Capture the cell that displays the provided text and extract its (X, Y) central coordinate. 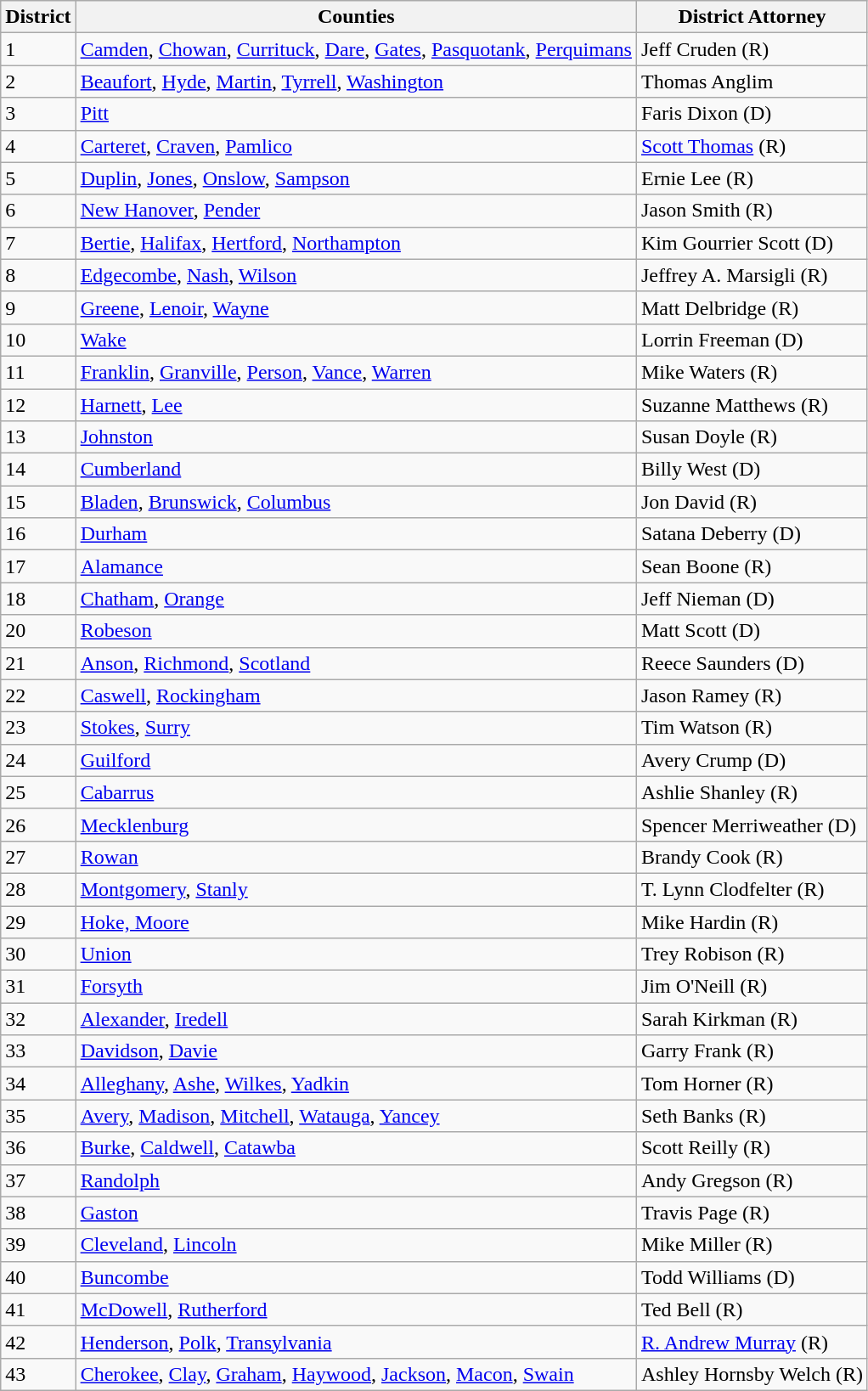
Mecklenburg (356, 825)
33 (38, 1051)
38 (38, 1213)
Anson, Richmond, Scotland (356, 663)
7 (38, 243)
Gaston (356, 1213)
13 (38, 437)
20 (38, 631)
30 (38, 955)
15 (38, 502)
Forsyth (356, 987)
Trey Robison (R) (752, 955)
Alexander, Iredell (356, 1019)
Matt Scott (D) (752, 631)
Edgecombe, Nash, Wilson (356, 275)
Cabarrus (356, 792)
24 (38, 760)
Ernie Lee (R) (752, 178)
Alleghany, Ashe, Wilkes, Yadkin (356, 1084)
22 (38, 695)
Guilford (356, 760)
Scott Thomas (R) (752, 146)
Kim Gourrier Scott (D) (752, 243)
Buncombe (356, 1277)
Jeff Nieman (D) (752, 599)
Camden, Chowan, Currituck, Dare, Gates, Pasquotank, Perquimans (356, 49)
Duplin, Jones, Onslow, Sampson (356, 178)
4 (38, 146)
Durham (356, 534)
Thomas Anglim (752, 82)
Counties (356, 17)
Jeff Cruden (R) (752, 49)
Bladen, Brunswick, Columbus (356, 502)
Ashlie Shanley (R) (752, 792)
10 (38, 340)
31 (38, 987)
Cherokee, Clay, Graham, Haywood, Jackson, Macon, Swain (356, 1374)
28 (38, 889)
25 (38, 792)
Travis Page (R) (752, 1213)
Jason Ramey (R) (752, 695)
Mike Waters (R) (752, 372)
T. Lynn Clodfelter (R) (752, 889)
35 (38, 1116)
26 (38, 825)
Henderson, Polk, Transylvania (356, 1342)
Seth Banks (R) (752, 1116)
21 (38, 663)
McDowell, Rutherford (356, 1309)
Montgomery, Stanly (356, 889)
3 (38, 114)
42 (38, 1342)
Bertie, Halifax, Hertford, Northampton (356, 243)
Chatham, Orange (356, 599)
Scott Reilly (R) (752, 1148)
Garry Frank (R) (752, 1051)
Jon David (R) (752, 502)
40 (38, 1277)
Sean Boone (R) (752, 566)
Union (356, 955)
Stokes, Surry (356, 728)
Tim Watson (R) (752, 728)
Spencer Merriweather (D) (752, 825)
14 (38, 470)
Pitt (356, 114)
Beaufort, Hyde, Martin, Tyrrell, Washington (356, 82)
32 (38, 1019)
2 (38, 82)
11 (38, 372)
36 (38, 1148)
16 (38, 534)
Todd Williams (D) (752, 1277)
29 (38, 921)
District Attorney (752, 17)
Wake (356, 340)
Andy Gregson (R) (752, 1180)
18 (38, 599)
Harnett, Lee (356, 405)
Randolph (356, 1180)
Johnston (356, 437)
R. Andrew Murray (R) (752, 1342)
Jim O'Neill (R) (752, 987)
23 (38, 728)
Tom Horner (R) (752, 1084)
Avery, Madison, Mitchell, Watauga, Yancey (356, 1116)
Reece Saunders (D) (752, 663)
Mike Hardin (R) (752, 921)
27 (38, 857)
17 (38, 566)
Susan Doyle (R) (752, 437)
Carteret, Craven, Pamlico (356, 146)
Robeson (356, 631)
Mike Miller (R) (752, 1245)
1 (38, 49)
Faris Dixon (D) (752, 114)
Hoke, Moore (356, 921)
6 (38, 211)
12 (38, 405)
Davidson, Davie (356, 1051)
39 (38, 1245)
Rowan (356, 857)
37 (38, 1180)
Lorrin Freeman (D) (752, 340)
Ashley Hornsby Welch (R) (752, 1374)
41 (38, 1309)
Franklin, Granville, Person, Vance, Warren (356, 372)
Burke, Caldwell, Catawba (356, 1148)
District (38, 17)
Greene, Lenoir, Wayne (356, 307)
Cleveland, Lincoln (356, 1245)
Avery Crump (D) (752, 760)
9 (38, 307)
Sarah Kirkman (R) (752, 1019)
8 (38, 275)
Jason Smith (R) (752, 211)
Ted Bell (R) (752, 1309)
43 (38, 1374)
5 (38, 178)
Billy West (D) (752, 470)
Matt Delbridge (R) (752, 307)
Satana Deberry (D) (752, 534)
New Hanover, Pender (356, 211)
Alamance (356, 566)
Brandy Cook (R) (752, 857)
34 (38, 1084)
Suzanne Matthews (R) (752, 405)
Cumberland (356, 470)
Caswell, Rockingham (356, 695)
Jeffrey A. Marsigli (R) (752, 275)
